From the cell containing the given text, extract its center point as (x, y) coordinate. 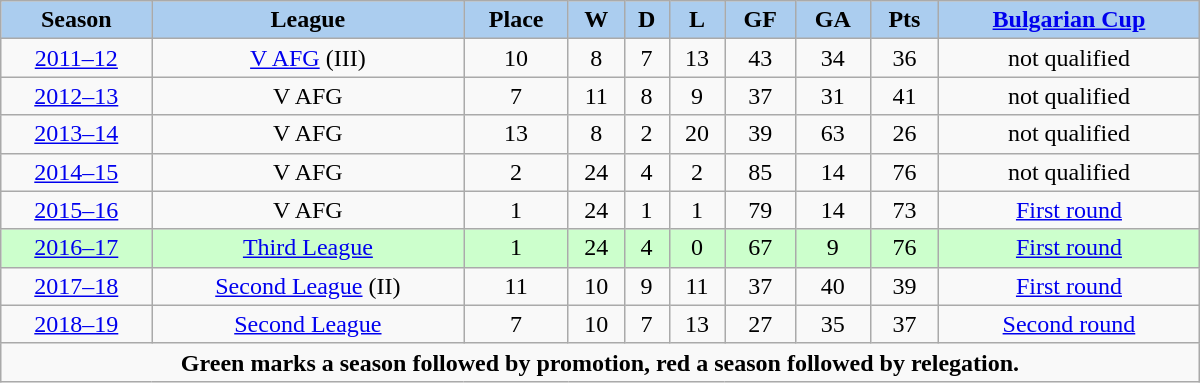
43 (760, 58)
0 (697, 248)
2015–16 (76, 210)
W (596, 20)
League (308, 20)
2013–14 (76, 134)
Second round (1070, 324)
D (646, 20)
Second League (II) (308, 286)
2018–19 (76, 324)
36 (904, 58)
Third League (308, 248)
GF (760, 20)
Second League (308, 324)
Season (76, 20)
79 (760, 210)
Pts (904, 20)
85 (760, 172)
V AFG (III) (308, 58)
2014–15 (76, 172)
35 (832, 324)
2017–18 (76, 286)
26 (904, 134)
67 (760, 248)
2011–12 (76, 58)
27 (760, 324)
Green marks a season followed by promotion, red a season followed by relegation. (600, 362)
2012–13 (76, 96)
41 (904, 96)
40 (832, 286)
63 (832, 134)
2016–17 (76, 248)
20 (697, 134)
Bulgarian Cup (1070, 20)
31 (832, 96)
L (697, 20)
73 (904, 210)
Place (516, 20)
GA (832, 20)
34 (832, 58)
